Output the [X, Y] coordinate of the center of the cell containing the given text.  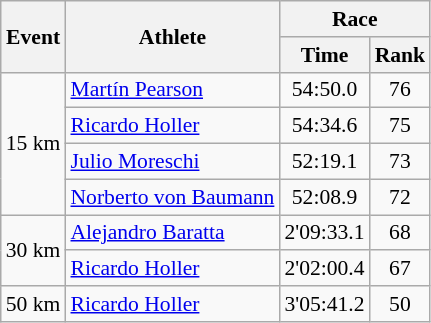
50 [400, 304]
50 km [34, 304]
Martín Pearson [172, 90]
54:34.6 [324, 126]
73 [400, 162]
76 [400, 90]
Race [354, 19]
2'02:00.4 [324, 269]
3'05:41.2 [324, 304]
Norberto von Baumann [172, 197]
Julio Moreschi [172, 162]
72 [400, 197]
67 [400, 269]
Alejandro Baratta [172, 233]
52:08.9 [324, 197]
15 km [34, 143]
75 [400, 126]
Athlete [172, 36]
Time [324, 55]
2'09:33.1 [324, 233]
52:19.1 [324, 162]
30 km [34, 250]
Rank [400, 55]
54:50.0 [324, 90]
Event [34, 36]
68 [400, 233]
